From the cell containing the given text, extract its center point as [x, y] coordinate. 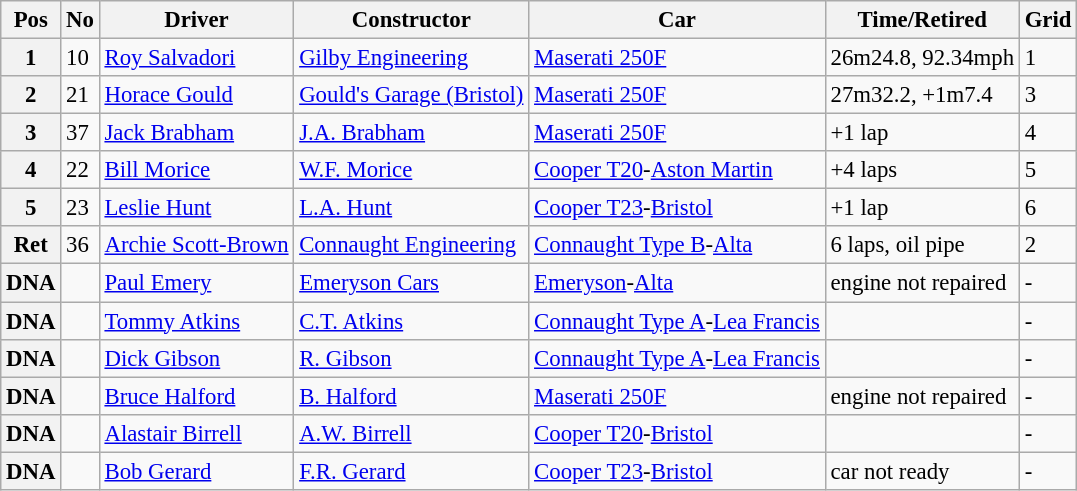
Dick Gibson [196, 358]
22 [80, 170]
No [80, 20]
26m24.8, 92.34mph [922, 58]
Car [677, 20]
Jack Brabham [196, 133]
Tommy Atkins [196, 321]
C.T. Atkins [412, 321]
L.A. Hunt [412, 208]
6 [1048, 208]
Emeryson Cars [412, 283]
Paul Emery [196, 283]
Constructor [412, 20]
6 laps, oil pipe [922, 245]
Archie Scott-Brown [196, 245]
27m32.2, +1m7.4 [922, 95]
Time/Retired [922, 20]
21 [80, 95]
B. Halford [412, 396]
Pos [31, 20]
Bob Gerard [196, 471]
Driver [196, 20]
10 [80, 58]
A.W. Birrell [412, 433]
F.R. Gerard [412, 471]
Horace Gould [196, 95]
Roy Salvadori [196, 58]
W.F. Morice [412, 170]
37 [80, 133]
Gould's Garage (Bristol) [412, 95]
23 [80, 208]
car not ready [922, 471]
Cooper T20-Bristol [677, 433]
Emeryson-Alta [677, 283]
R. Gibson [412, 358]
J.A. Brabham [412, 133]
Leslie Hunt [196, 208]
Bill Morice [196, 170]
Ret [31, 245]
Gilby Engineering [412, 58]
Cooper T20-Aston Martin [677, 170]
Connaught Type B-Alta [677, 245]
Grid [1048, 20]
Connaught Engineering [412, 245]
36 [80, 245]
Alastair Birrell [196, 433]
+4 laps [922, 170]
Bruce Halford [196, 396]
